Locate the cell with the specified text and output its (X, Y) center coordinate. 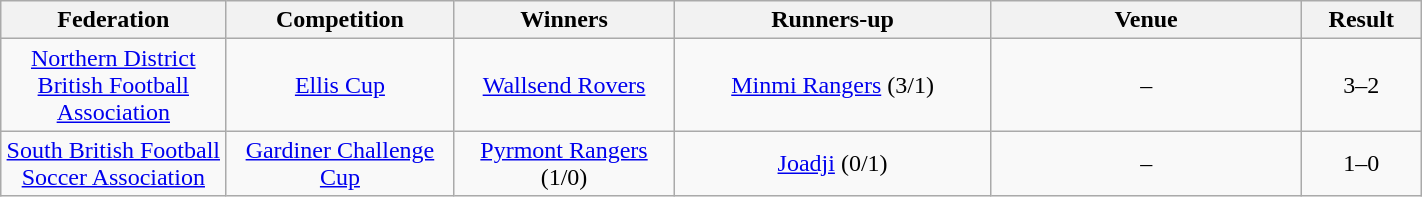
Minmi Rangers (3/1) (832, 85)
Runners-up (832, 20)
Pyrmont Rangers (1/0) (564, 164)
Federation (114, 20)
Result (1361, 20)
Venue (1146, 20)
Northern District British Football Association (114, 85)
Competition (340, 20)
South British Football Soccer Association (114, 164)
Joadji (0/1) (832, 164)
Ellis Cup (340, 85)
Winners (564, 20)
1–0 (1361, 164)
3–2 (1361, 85)
Wallsend Rovers (564, 85)
Gardiner Challenge Cup (340, 164)
